Find where the given text appears and provide that cell's center as [x, y] coordinate. 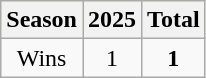
Season [42, 20]
Total [174, 20]
Wins [42, 58]
2025 [112, 20]
